Pinpoint the cell where the given text exists, returning its [x, y] midpoint coordinate. 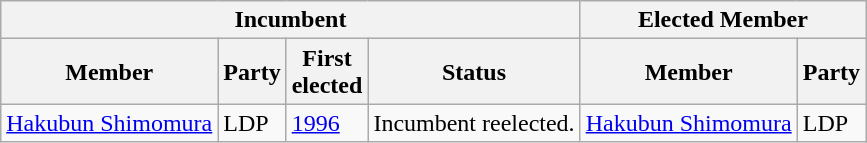
Elected Member [722, 20]
Status [474, 72]
Incumbent reelected. [474, 123]
1996 [327, 123]
Firstelected [327, 72]
Incumbent [290, 20]
